Determine the (x, y) coordinate at the center of the cell enclosing the given text.  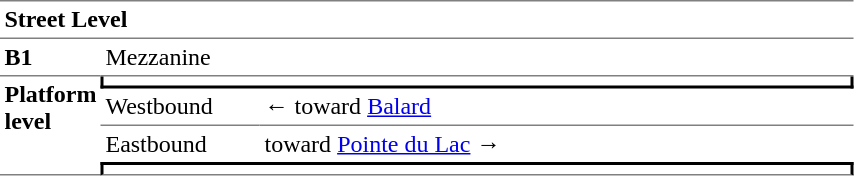
← toward Balard (557, 107)
toward Pointe du Lac → (557, 144)
Mezzanine (478, 58)
Eastbound (180, 144)
Platform level (50, 126)
Westbound (180, 107)
B1 (50, 58)
Street Level (427, 20)
